Extract the [x, y] coordinate from the center of the cell holding the provided text.  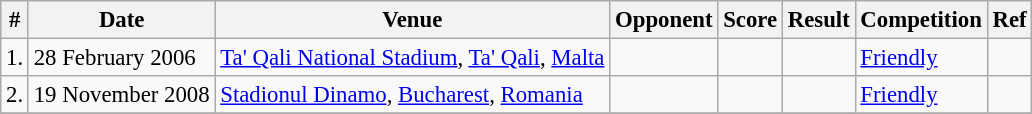
Date [121, 20]
Stadionul Dinamo, Bucharest, Romania [412, 95]
28 February 2006 [121, 58]
Score [750, 20]
Ref [1010, 20]
Result [818, 20]
Ta' Qali National Stadium, Ta' Qali, Malta [412, 58]
19 November 2008 [121, 95]
1. [15, 58]
Opponent [664, 20]
Venue [412, 20]
2. [15, 95]
# [15, 20]
Competition [921, 20]
